Search for the cell housing the specified text and yield its [x, y] center coordinate. 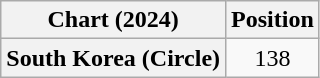
South Korea (Circle) [114, 58]
138 [273, 58]
Position [273, 20]
Chart (2024) [114, 20]
